Output the [x, y] coordinate of the center of the cell containing the given text.  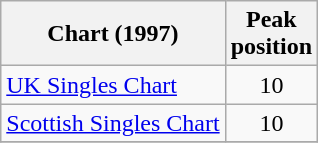
Scottish Singles Chart [113, 123]
Chart (1997) [113, 34]
Peakposition [271, 34]
UK Singles Chart [113, 85]
